Identify which cell holds the provided text, then report its [x, y] central coordinate. 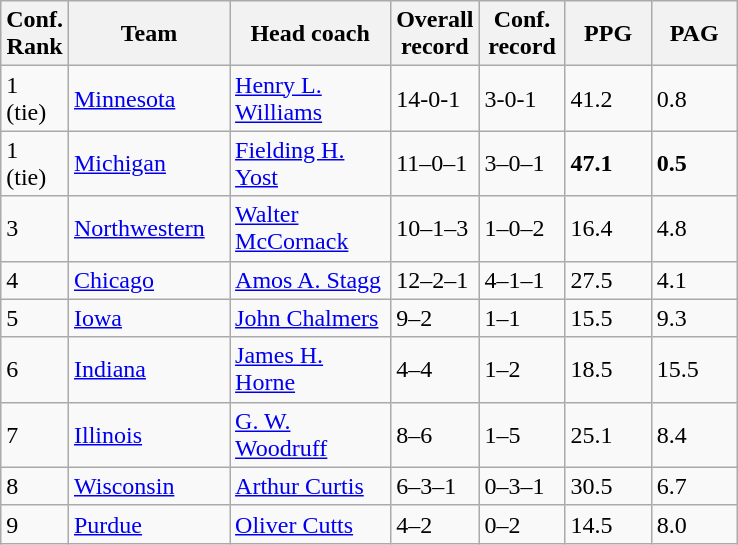
Arthur Curtis [310, 486]
0.8 [694, 98]
Conf. Rank [35, 34]
1–5 [522, 434]
14.5 [608, 524]
Minnesota [148, 98]
0–2 [522, 524]
9.3 [694, 318]
6–3–1 [435, 486]
4 [35, 280]
3 [35, 228]
3–0–1 [522, 164]
6.7 [694, 486]
30.5 [608, 486]
4–1–1 [522, 280]
1–1 [522, 318]
Amos A. Stagg [310, 280]
Northwestern [148, 228]
41.2 [608, 98]
5 [35, 318]
Wisconsin [148, 486]
9–2 [435, 318]
27.5 [608, 280]
PPG [608, 34]
Michigan [148, 164]
9 [35, 524]
Overall record [435, 34]
4–4 [435, 370]
Illinois [148, 434]
47.1 [608, 164]
12–2–1 [435, 280]
James H. Horne [310, 370]
Head coach [310, 34]
8–6 [435, 434]
8 [35, 486]
8.0 [694, 524]
10–1–3 [435, 228]
Conf. record [522, 34]
0.5 [694, 164]
1–2 [522, 370]
3-0-1 [522, 98]
18.5 [608, 370]
7 [35, 434]
PAG [694, 34]
16.4 [608, 228]
14-0-1 [435, 98]
Indiana [148, 370]
Fielding H. Yost [310, 164]
John Chalmers [310, 318]
G. W. Woodruff [310, 434]
11–0–1 [435, 164]
Purdue [148, 524]
Chicago [148, 280]
1–0–2 [522, 228]
Oliver Cutts [310, 524]
Iowa [148, 318]
Team [148, 34]
6 [35, 370]
8.4 [694, 434]
4–2 [435, 524]
Henry L. Williams [310, 98]
0–3–1 [522, 486]
4.8 [694, 228]
4.1 [694, 280]
Walter McCornack [310, 228]
25.1 [608, 434]
